Return [X, Y] of the center of cell containing provided text 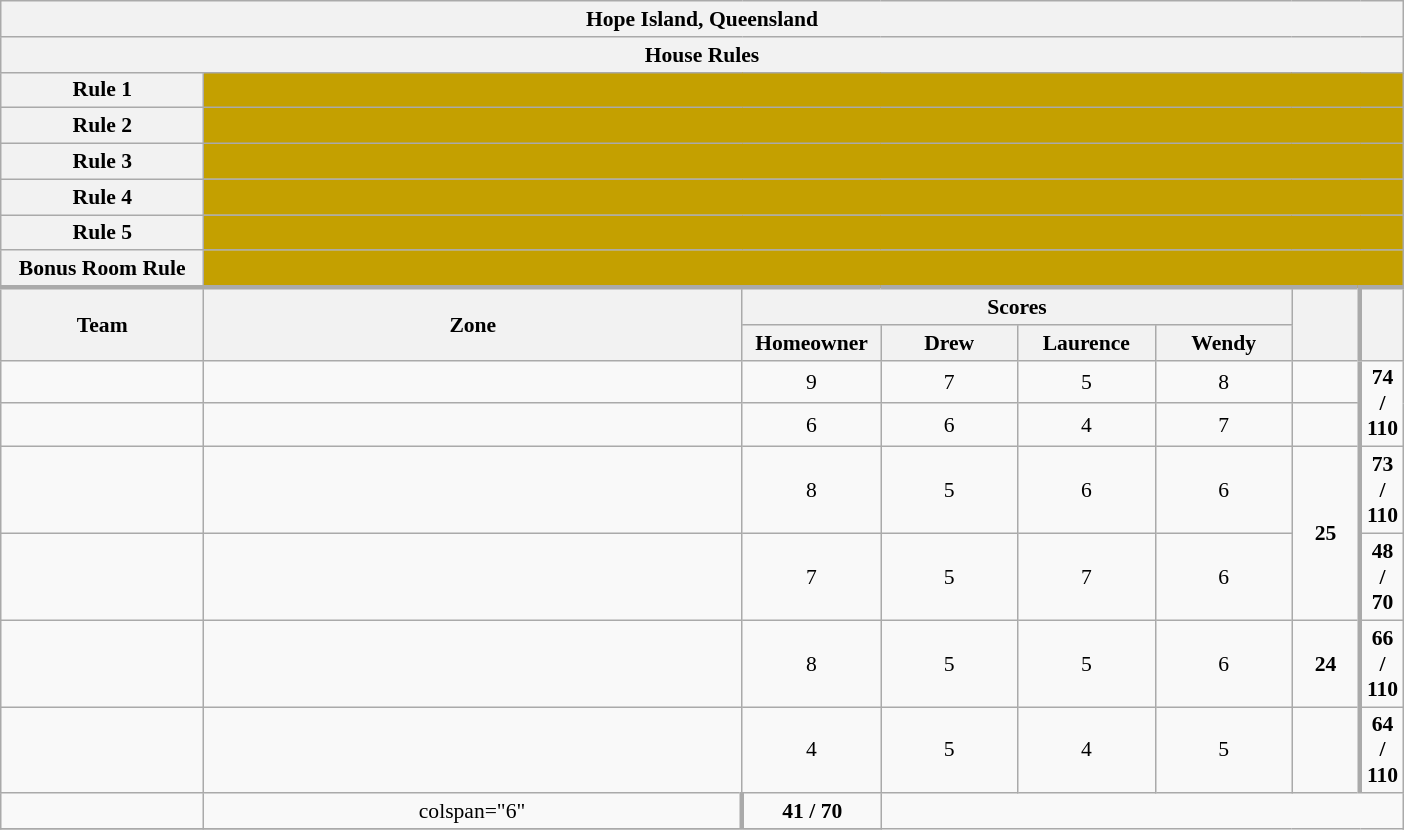
73 / 110 [1382, 490]
Zone [473, 324]
Hope Island, Queensland [702, 19]
Rule 2 [102, 126]
41 / 70 [812, 812]
64 / 110 [1382, 750]
24 [1326, 664]
74 / 110 [1382, 404]
48 / 70 [1382, 578]
Laurence [1086, 343]
Homeowner [812, 343]
Rule 4 [102, 197]
Bonus Room Rule [102, 270]
25 [1326, 534]
Rule 5 [102, 233]
66 / 110 [1382, 664]
Drew [949, 343]
Team [102, 324]
Wendy [1224, 343]
Scores [1017, 306]
colspan="6" [473, 812]
Rule 3 [102, 162]
Rule 1 [102, 90]
House Rules [702, 55]
9 [812, 382]
